Return (X, Y) of the center of cell containing provided text 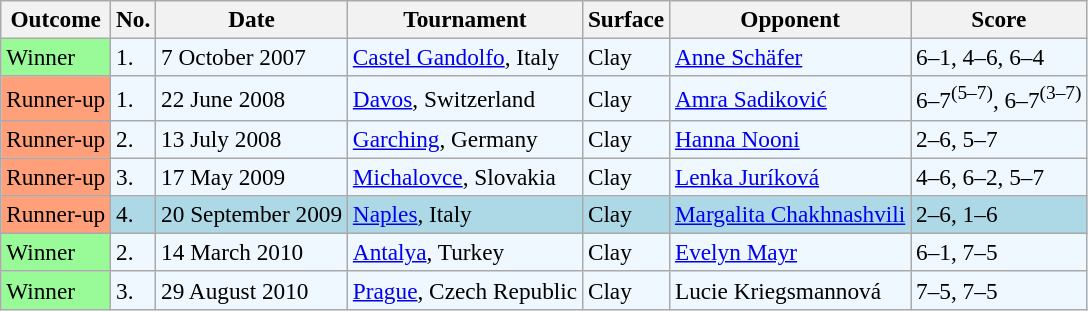
Garching, Germany (464, 139)
Davos, Switzerland (464, 98)
Margalita Chakhnashvili (790, 214)
Date (252, 19)
7–5, 7–5 (999, 290)
Lucie Kriegsmannová (790, 290)
14 March 2010 (252, 252)
6–7(5–7), 6–7(3–7) (999, 98)
Michalovce, Slovakia (464, 177)
Amra Sadiković (790, 98)
13 July 2008 (252, 139)
20 September 2009 (252, 214)
Prague, Czech Republic (464, 290)
4. (134, 214)
Outcome (56, 19)
2–6, 5–7 (999, 139)
No. (134, 19)
22 June 2008 (252, 98)
Evelyn Mayr (790, 252)
Score (999, 19)
Hanna Nooni (790, 139)
Lenka Juríková (790, 177)
4–6, 6–2, 5–7 (999, 177)
Castel Gandolfo, Italy (464, 57)
7 October 2007 (252, 57)
6–1, 7–5 (999, 252)
Surface (626, 19)
Tournament (464, 19)
2–6, 1–6 (999, 214)
Anne Schäfer (790, 57)
Antalya, Turkey (464, 252)
17 May 2009 (252, 177)
Opponent (790, 19)
Naples, Italy (464, 214)
29 August 2010 (252, 290)
6–1, 4–6, 6–4 (999, 57)
